Scan for the cell matching the given text and deliver its (X, Y) coordinate at center. 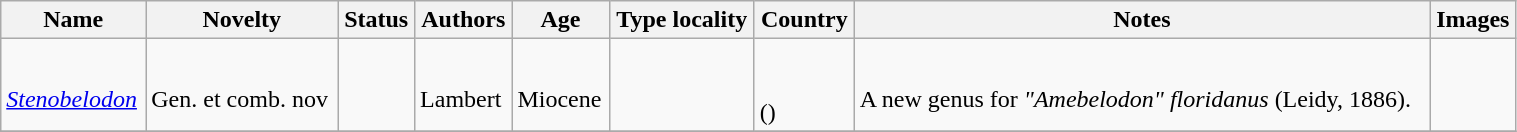
Authors (464, 20)
Type locality (682, 20)
Status (376, 20)
Lambert (464, 85)
A new genus for "Amebelodon" floridanus (Leidy, 1886). (1142, 85)
Country (804, 20)
Stenobelodon (74, 85)
Novelty (242, 20)
() (804, 85)
Name (74, 20)
Age (560, 20)
Miocene (560, 85)
Notes (1142, 20)
Images (1473, 20)
Gen. et comb. nov (242, 85)
